Locate the cell with the specified text and output its (X, Y) center coordinate. 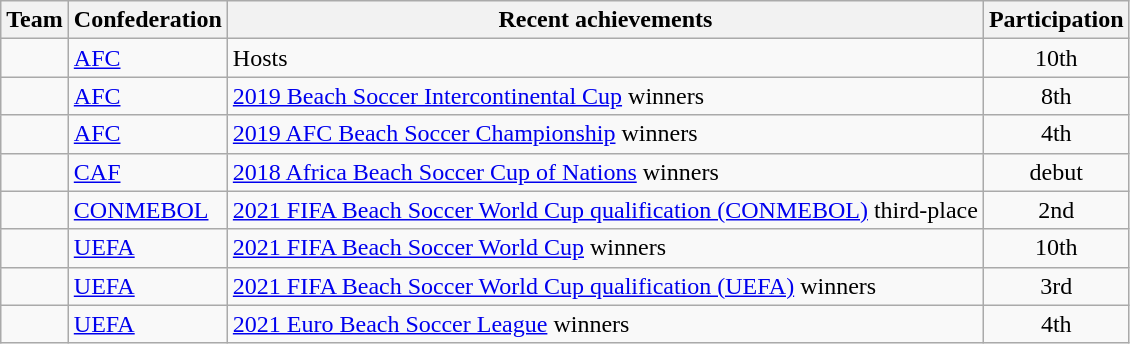
debut (1056, 172)
Hosts (605, 58)
Confederation (148, 20)
Participation (1056, 20)
2019 AFC Beach Soccer Championship winners (605, 134)
3rd (1056, 286)
2018 Africa Beach Soccer Cup of Nations winners (605, 172)
2019 Beach Soccer Intercontinental Cup winners (605, 96)
2021 FIFA Beach Soccer World Cup winners (605, 248)
8th (1056, 96)
2021 FIFA Beach Soccer World Cup qualification (UEFA) winners (605, 286)
CAF (148, 172)
2021 FIFA Beach Soccer World Cup qualification (CONMEBOL) third-place (605, 210)
CONMEBOL (148, 210)
Team (35, 20)
2021 Euro Beach Soccer League winners (605, 324)
2nd (1056, 210)
Recent achievements (605, 20)
